Output the [x, y] coordinate of the center of the cell containing the given text.  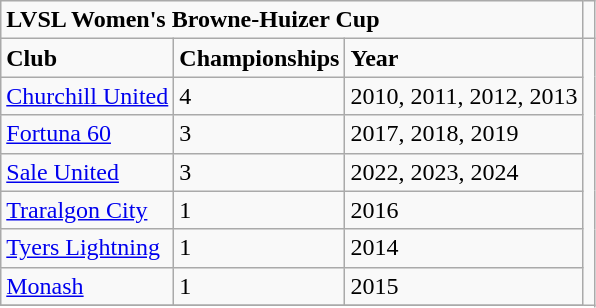
Fortuna 60 [88, 134]
2015 [464, 286]
4 [260, 96]
2014 [464, 248]
Year [464, 58]
2016 [464, 210]
2010, 2011, 2012, 2013 [464, 96]
Sale United [88, 172]
Tyers Lightning [88, 248]
Traralgon City [88, 210]
Churchill United [88, 96]
LVSL Women's Browne-Huizer Cup [292, 20]
Club [88, 58]
2017, 2018, 2019 [464, 134]
Monash [88, 286]
2022, 2023, 2024 [464, 172]
Championships [260, 58]
